Pinpoint the cell where the given text exists, returning its (x, y) midpoint coordinate. 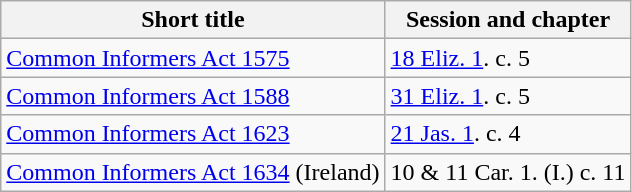
18 Eliz. 1. c. 5 (508, 58)
21 Jas. 1. c. 4 (508, 134)
31 Eliz. 1. c. 5 (508, 96)
Common Informers Act 1634 (Ireland) (193, 172)
Common Informers Act 1588 (193, 96)
10 & 11 Car. 1. (I.) c. 11 (508, 172)
Common Informers Act 1575 (193, 58)
Session and chapter (508, 20)
Common Informers Act 1623 (193, 134)
Short title (193, 20)
